Search for the cell housing the specified text and yield its [x, y] center coordinate. 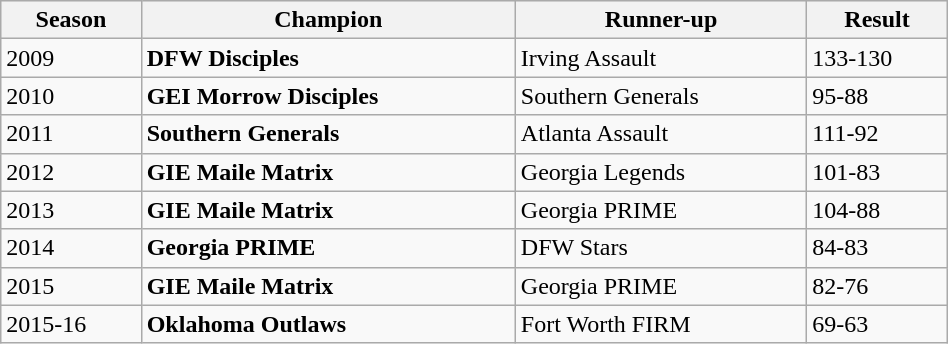
DFW Disciples [328, 58]
2009 [71, 58]
2014 [71, 248]
Georgia Legends [660, 172]
DFW Stars [660, 248]
Irving Assault [660, 58]
Oklahoma Outlaws [328, 324]
82-76 [877, 286]
104-88 [877, 210]
Atlanta Assault [660, 134]
2011 [71, 134]
Champion [328, 20]
Result [877, 20]
2013 [71, 210]
133-130 [877, 58]
101-83 [877, 172]
2012 [71, 172]
111-92 [877, 134]
Season [71, 20]
2015 [71, 286]
2015-16 [71, 324]
GEI Morrow Disciples [328, 96]
95-88 [877, 96]
Runner-up [660, 20]
84-83 [877, 248]
Fort Worth FIRM [660, 324]
2010 [71, 96]
69-63 [877, 324]
